Output the [x, y] coordinate of the center of the cell containing the given text.  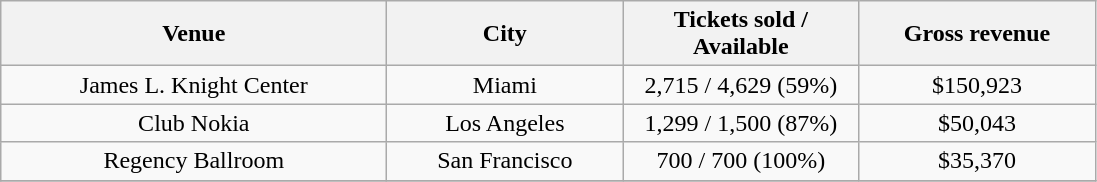
Tickets sold / Available [741, 34]
City [505, 34]
Los Angeles [505, 123]
1,299 / 1,500 (87%) [741, 123]
2,715 / 4,629 (59%) [741, 85]
James L. Knight Center [194, 85]
Club Nokia [194, 123]
San Francisco [505, 161]
$50,043 [977, 123]
$150,923 [977, 85]
700 / 700 (100%) [741, 161]
Venue [194, 34]
Gross revenue [977, 34]
Regency Ballroom [194, 161]
Miami [505, 85]
$35,370 [977, 161]
